From the cell containing the given text, extract its center point as [X, Y] coordinate. 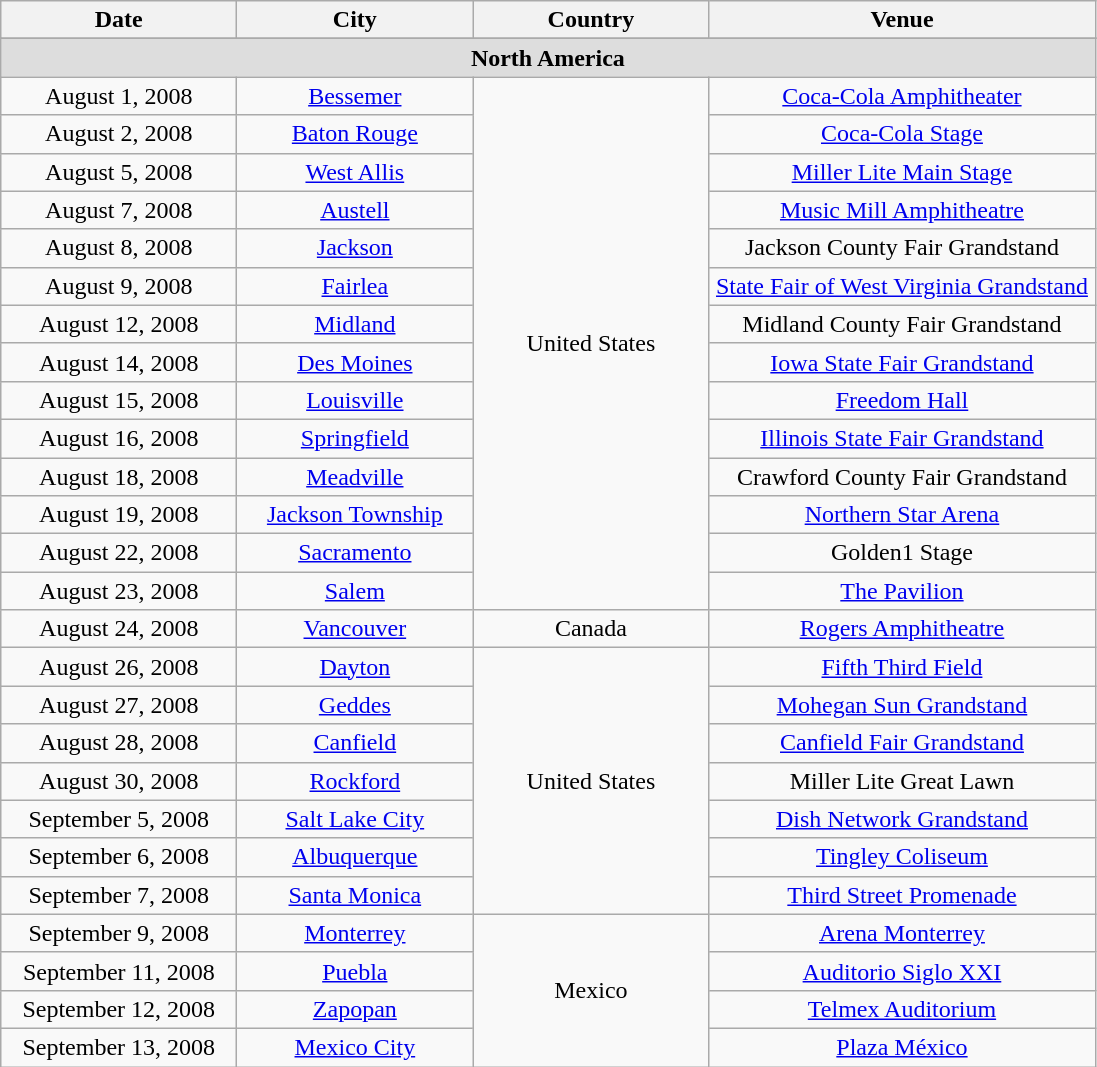
August 30, 2008 [119, 781]
Venue [902, 20]
August 15, 2008 [119, 400]
North America [548, 58]
Third Street Promenade [902, 895]
August 28, 2008 [119, 743]
Music Mill Amphitheatre [902, 210]
August 26, 2008 [119, 667]
Miller Lite Main Stage [902, 172]
Salt Lake City [355, 819]
Geddes [355, 705]
Telmex Auditorium [902, 1009]
Mexico City [355, 1047]
Jackson [355, 248]
August 5, 2008 [119, 172]
Puebla [355, 971]
Springfield [355, 438]
August 7, 2008 [119, 210]
August 1, 2008 [119, 96]
Rogers Amphitheatre [902, 629]
Canada [591, 629]
The Pavilion [902, 591]
Dish Network Grandstand [902, 819]
Coca-Cola Amphitheater [902, 96]
August 14, 2008 [119, 362]
State Fair of West Virginia Grandstand [902, 286]
Freedom Hall [902, 400]
Monterrey [355, 933]
Jackson Township [355, 515]
Santa Monica [355, 895]
August 8, 2008 [119, 248]
Mexico [591, 990]
August 22, 2008 [119, 553]
Louisville [355, 400]
Canfield Fair Grandstand [902, 743]
Rockford [355, 781]
City [355, 20]
September 9, 2008 [119, 933]
August 12, 2008 [119, 324]
Tingley Coliseum [902, 857]
Baton Rouge [355, 134]
Mohegan Sun Grandstand [902, 705]
August 9, 2008 [119, 286]
Crawford County Fair Grandstand [902, 477]
Des Moines [355, 362]
Jackson County Fair Grandstand [902, 248]
Northern Star Arena [902, 515]
Albuquerque [355, 857]
Austell [355, 210]
Vancouver [355, 629]
Zapopan [355, 1009]
Meadville [355, 477]
August 24, 2008 [119, 629]
Date [119, 20]
September 6, 2008 [119, 857]
Miller Lite Great Lawn [902, 781]
Sacramento [355, 553]
Canfield [355, 743]
Coca-Cola Stage [902, 134]
August 18, 2008 [119, 477]
August 2, 2008 [119, 134]
August 27, 2008 [119, 705]
September 12, 2008 [119, 1009]
West Allis [355, 172]
September 11, 2008 [119, 971]
Bessemer [355, 96]
Midland County Fair Grandstand [902, 324]
Arena Monterrey [902, 933]
Fairlea [355, 286]
September 5, 2008 [119, 819]
August 23, 2008 [119, 591]
Salem [355, 591]
Midland [355, 324]
September 7, 2008 [119, 895]
August 16, 2008 [119, 438]
Fifth Third Field [902, 667]
Auditorio Siglo XXI [902, 971]
Country [591, 20]
September 13, 2008 [119, 1047]
Golden1 Stage [902, 553]
Dayton [355, 667]
Iowa State Fair Grandstand [902, 362]
Illinois State Fair Grandstand [902, 438]
August 19, 2008 [119, 515]
Plaza México [902, 1047]
